Return (X, Y) of the center of cell containing provided text 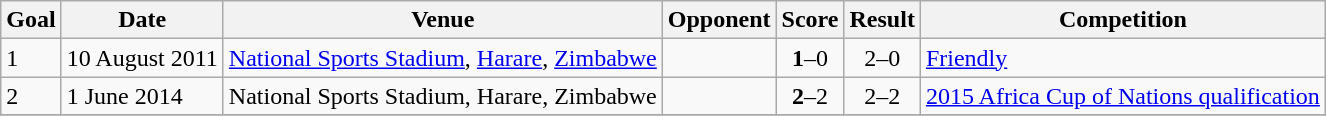
Opponent (719, 20)
Friendly (1122, 58)
Competition (1122, 20)
1–0 (810, 58)
1 June 2014 (142, 96)
2–0 (882, 58)
Score (810, 20)
2 (31, 96)
1 (31, 58)
Result (882, 20)
10 August 2011 (142, 58)
Date (142, 20)
2015 Africa Cup of Nations qualification (1122, 96)
Venue (442, 20)
Goal (31, 20)
